Capture the cell that displays the provided text and extract its (X, Y) central coordinate. 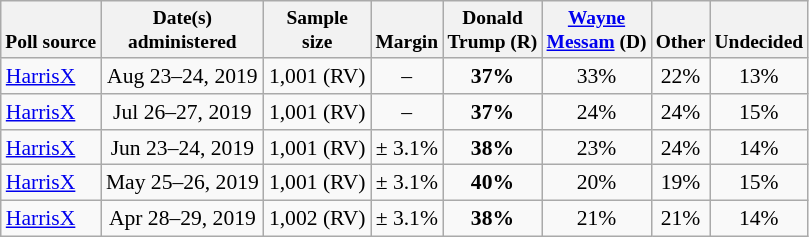
Aug 23–24, 2019 (182, 76)
33% (596, 76)
WayneMessam (D) (596, 30)
Jun 23–24, 2019 (182, 148)
22% (680, 76)
Undecided (759, 30)
23% (596, 148)
DonaldTrump (R) (492, 30)
May 25–26, 2019 (182, 183)
40% (492, 183)
13% (759, 76)
Other (680, 30)
19% (680, 183)
Poll source (51, 30)
Jul 26–27, 2019 (182, 112)
Apr 28–29, 2019 (182, 219)
Samplesize (318, 30)
Margin (407, 30)
20% (596, 183)
1,002 (RV) (318, 219)
Date(s)administered (182, 30)
